Search for the cell housing the specified text and yield its (x, y) center coordinate. 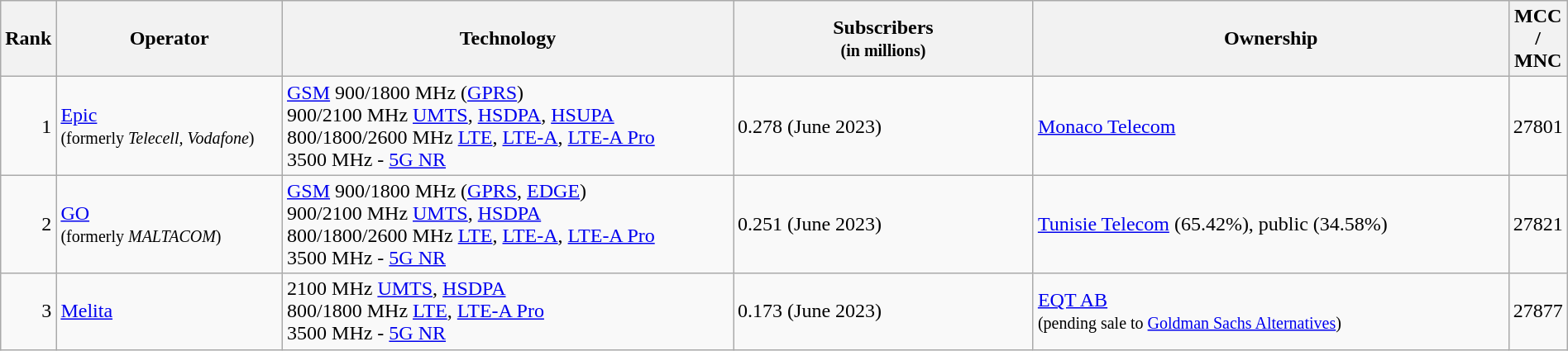
GSM 900/1800 MHz (GPRS, EDGE) 900/2100 MHz UMTS, HSDPA800/1800/2600 MHz LTE, LTE-A, LTE-A Pro3500 MHz - 5G NR (508, 225)
0.251 (June 2023) (883, 225)
Operator (170, 39)
2100 MHz UMTS, HSDPA800/1800 MHz LTE, LTE-A Pro3500 MHz - 5G NR (508, 311)
Epic (formerly Telecell, Vodafone) (170, 126)
GO (formerly MALTACOM) (170, 225)
0.278 (June 2023) (883, 126)
Ownership (1270, 39)
Tunisie Telecom (65.42%), public (34.58%) (1270, 225)
1 (28, 126)
3 (28, 311)
2 (28, 225)
Rank (28, 39)
27821 (1538, 225)
0.173 (June 2023) (883, 311)
GSM 900/1800 MHz (GPRS) 900/2100 MHz UMTS, HSDPA, HSUPA800/1800/2600 MHz LTE, LTE-A, LTE-A Pro3500 MHz - 5G NR (508, 126)
27877 (1538, 311)
Monaco Telecom (1270, 126)
Subscribers(in millions) (883, 39)
EQT AB (pending sale to Goldman Sachs Alternatives) (1270, 311)
MCC / MNC (1538, 39)
Melita (170, 311)
27801 (1538, 126)
Technology (508, 39)
